Locate the cell with the specified text and output its (x, y) center coordinate. 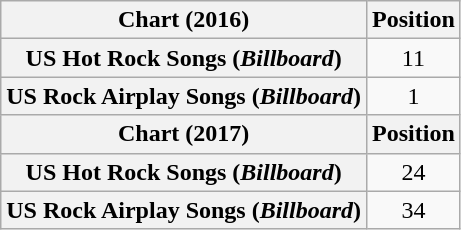
Chart (2017) (184, 134)
34 (414, 210)
Chart (2016) (184, 20)
11 (414, 58)
24 (414, 172)
1 (414, 96)
